Capture the cell that displays the provided text and extract its [X, Y] central coordinate. 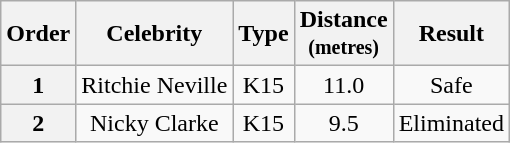
Eliminated [451, 123]
Safe [451, 85]
Distance(metres) [344, 34]
Type [264, 34]
Order [38, 34]
11.0 [344, 85]
9.5 [344, 123]
Result [451, 34]
Ritchie Neville [154, 85]
Nicky Clarke [154, 123]
1 [38, 85]
Celebrity [154, 34]
2 [38, 123]
